Provide the [X, Y] coordinate of the cell's center where the given text is located.  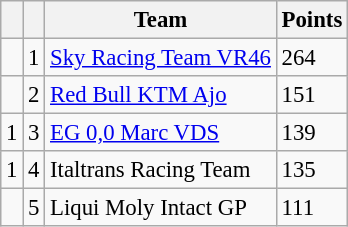
Red Bull KTM Ajo [161, 95]
Team [161, 20]
Liqui Moly Intact GP [161, 208]
Italtrans Racing Team [161, 170]
Sky Racing Team VR46 [161, 58]
111 [312, 208]
135 [312, 170]
264 [312, 58]
Points [312, 20]
3 [34, 133]
5 [34, 208]
4 [34, 170]
139 [312, 133]
151 [312, 95]
2 [34, 95]
EG 0,0 Marc VDS [161, 133]
